Find where the given text appears and provide that cell's center as (X, Y) coordinate. 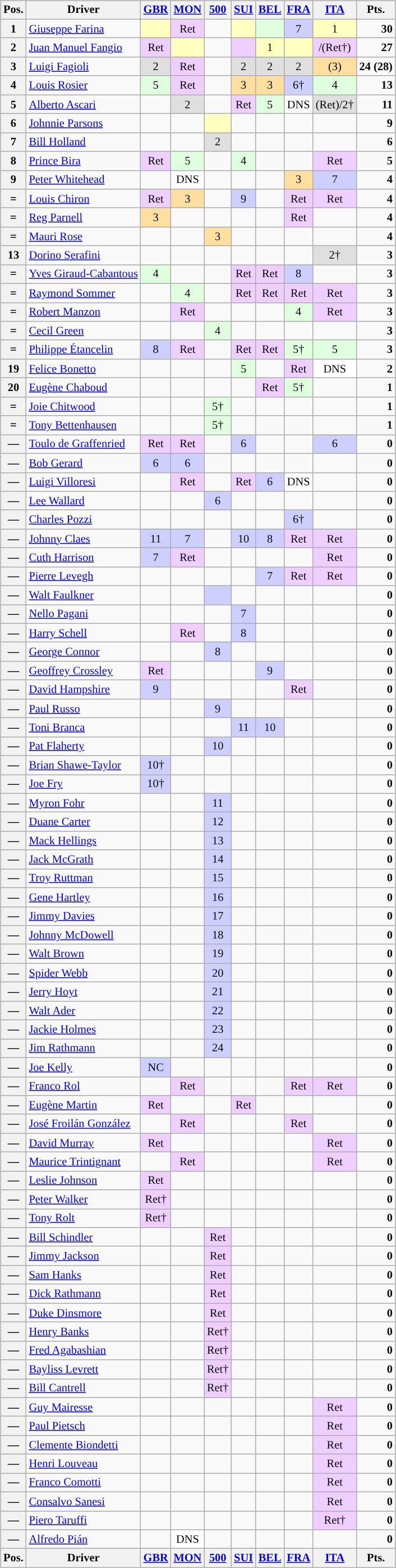
Toni Branca (84, 728)
17 (218, 916)
Henry Banks (84, 1332)
Joe Kelly (84, 1067)
Guy Mairesse (84, 1407)
Charles Pozzi (84, 519)
2† (335, 255)
Walt Faulkner (84, 595)
Yves Giraud-Cabantous (84, 274)
Bill Cantrell (84, 1388)
Jimmy Jackson (84, 1256)
Reg Parnell (84, 218)
NC (156, 1067)
24 (218, 1049)
Sam Hanks (84, 1275)
Alfredo Pián (84, 1539)
Jerry Hoyt (84, 992)
Bayliss Levrett (84, 1369)
Bob Gerard (84, 463)
Jack McGrath (84, 859)
Joe Fry (84, 784)
David Murray (84, 1143)
Luigi Fagioli (84, 67)
24 (28) (376, 67)
Alberto Ascari (84, 104)
Raymond Sommer (84, 293)
Franco Comotti (84, 1483)
Henri Louveau (84, 1464)
David Hampshire (84, 689)
Robert Manzon (84, 312)
Dick Rathmann (84, 1294)
Pat Flaherty (84, 746)
Peter Whitehead (84, 180)
21 (218, 992)
Eugène Chaboud (84, 388)
Harry Schell (84, 633)
Paul Russo (84, 709)
Gene Hartley (84, 897)
Joie Chitwood (84, 406)
Johnnie Parsons (84, 123)
Jimmy Davies (84, 916)
Duke Dinsmore (84, 1313)
Tony Rolt (84, 1218)
Luigi Villoresi (84, 482)
Giuseppe Farina (84, 29)
/(Ret†) (335, 48)
Mack Hellings (84, 841)
Lee Wallard (84, 501)
Walt Brown (84, 954)
(3) (335, 67)
Duane Carter (84, 822)
Johnny Claes (84, 539)
Eugène Martin (84, 1105)
Nello Pagani (84, 614)
Bill Holland (84, 142)
Philippe Étancelin (84, 350)
Peter Walker (84, 1199)
George Connor (84, 652)
Brian Shawe-Taylor (84, 765)
Mauri Rose (84, 237)
Cecil Green (84, 331)
12 (218, 822)
Pierre Levegh (84, 576)
Jackie Holmes (84, 1029)
Piero Taruffi (84, 1520)
Walt Ader (84, 1010)
Louis Rosier (84, 85)
Johnny McDowell (84, 935)
18 (218, 935)
14 (218, 859)
Troy Ruttman (84, 879)
Franco Rol (84, 1086)
Bill Schindler (84, 1237)
Felice Bonetto (84, 369)
Louis Chiron (84, 199)
Clemente Biondetti (84, 1445)
Cuth Harrison (84, 558)
Dorino Serafini (84, 255)
27 (376, 48)
Tony Bettenhausen (84, 425)
Geoffrey Crossley (84, 671)
(Ret)/2† (335, 104)
Jim Rathmann (84, 1049)
Paul Pietsch (84, 1426)
Maurice Trintignant (84, 1162)
23 (218, 1029)
Prince Bira (84, 161)
15 (218, 879)
José Froilán González (84, 1124)
Spider Webb (84, 973)
Juan Manuel Fangio (84, 48)
Toulo de Graffenried (84, 444)
Consalvo Sanesi (84, 1501)
22 (218, 1010)
30 (376, 29)
16 (218, 897)
Myron Fohr (84, 803)
Leslie Johnson (84, 1180)
Fred Agabashian (84, 1350)
